Extract the [X, Y] coordinate from the center of the cell holding the provided text.  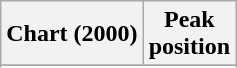
Chart (2000) [72, 34]
Peakposition [189, 34]
